Pinpoint the cell where the given text exists, returning its (X, Y) midpoint coordinate. 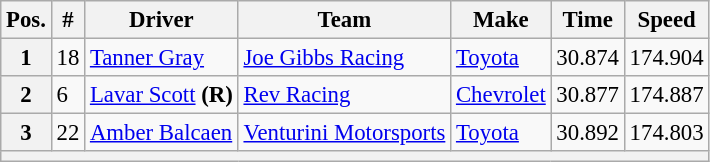
2 (26, 95)
6 (68, 95)
174.803 (666, 133)
Chevrolet (501, 95)
Team (344, 20)
# (68, 20)
30.877 (588, 95)
Lavar Scott (R) (162, 95)
Speed (666, 20)
174.887 (666, 95)
1 (26, 58)
Rev Racing (344, 95)
174.904 (666, 58)
Make (501, 20)
22 (68, 133)
30.874 (588, 58)
18 (68, 58)
Joe Gibbs Racing (344, 58)
Driver (162, 20)
Tanner Gray (162, 58)
Amber Balcaen (162, 133)
Venturini Motorsports (344, 133)
Time (588, 20)
30.892 (588, 133)
3 (26, 133)
Pos. (26, 20)
